Extract the [X, Y] coordinate from the center of the cell holding the provided text.  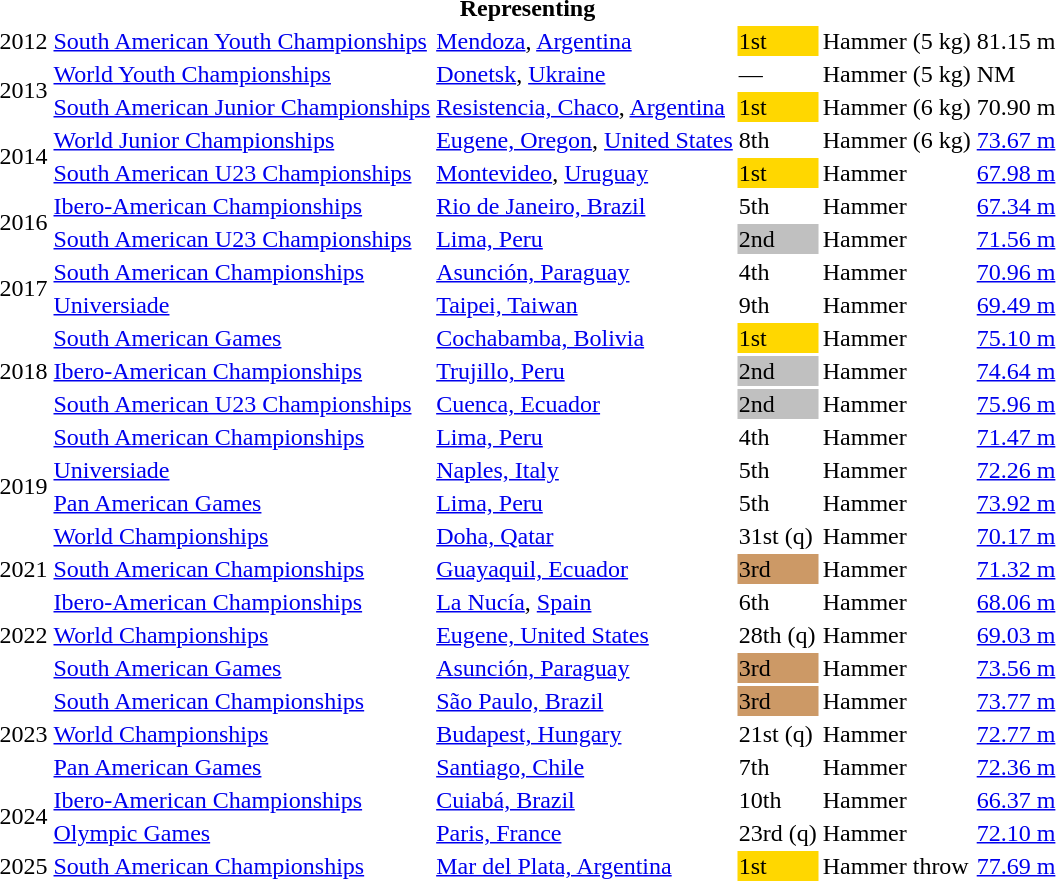
Mar del Plata, Argentina [585, 866]
Eugene, Oregon, United States [585, 140]
São Paulo, Brazil [585, 701]
La Nucía, Spain [585, 602]
Taipei, Taiwan [585, 305]
Budapest, Hungary [585, 734]
Rio de Janeiro, Brazil [585, 206]
South American Youth Championships [242, 41]
Olympic Games [242, 833]
8th [778, 140]
Paris, France [585, 833]
Cuiabá, Brazil [585, 800]
— [778, 74]
Cuenca, Ecuador [585, 404]
Montevideo, Uruguay [585, 173]
Hammer throw [896, 866]
Resistencia, Chaco, Argentina [585, 107]
21st (q) [778, 734]
23rd (q) [778, 833]
Trujillo, Peru [585, 371]
Doha, Qatar [585, 536]
Eugene, United States [585, 635]
6th [778, 602]
Naples, Italy [585, 470]
World Youth Championships [242, 74]
7th [778, 767]
Santiago, Chile [585, 767]
Guayaquil, Ecuador [585, 569]
31st (q) [778, 536]
10th [778, 800]
Mendoza, Argentina [585, 41]
9th [778, 305]
28th (q) [778, 635]
World Junior Championships [242, 140]
South American Junior Championships [242, 107]
Cochabamba, Bolivia [585, 338]
Donetsk, Ukraine [585, 74]
